Provide the (x, y) coordinate of the cell's center where the given text is located.  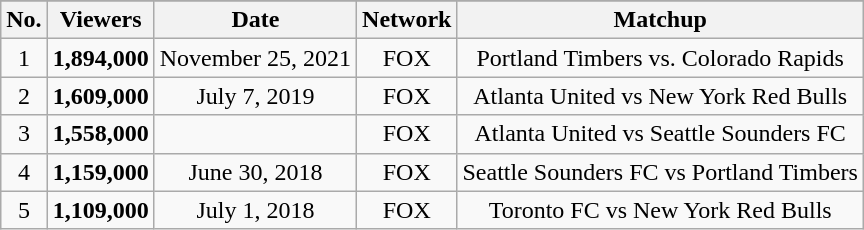
July 7, 2019 (255, 96)
1,558,000 (100, 134)
1,894,000 (100, 58)
1 (24, 58)
June 30, 2018 (255, 172)
Viewers (100, 20)
Atlanta United vs Seattle Sounders FC (660, 134)
Toronto FC vs New York Red Bulls (660, 210)
Network (407, 20)
November 25, 2021 (255, 58)
1,109,000 (100, 210)
Atlanta United vs New York Red Bulls (660, 96)
Matchup (660, 20)
Date (255, 20)
Seattle Sounders FC vs Portland Timbers (660, 172)
1,159,000 (100, 172)
2 (24, 96)
5 (24, 210)
No. (24, 20)
July 1, 2018 (255, 210)
4 (24, 172)
1,609,000 (100, 96)
3 (24, 134)
Portland Timbers vs. Colorado Rapids (660, 58)
